Capture the cell that displays the provided text and extract its [x, y] central coordinate. 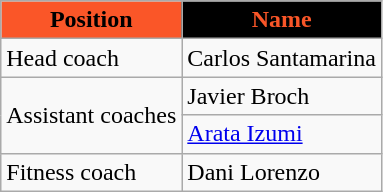
Assistant coaches [92, 115]
Head coach [92, 58]
Arata Izumi [282, 134]
Javier Broch [282, 96]
Carlos Santamarina [282, 58]
Name [282, 20]
Dani Lorenzo [282, 172]
Fitness coach [92, 172]
Position [92, 20]
